From the cell containing the given text, extract its center point as [X, Y] coordinate. 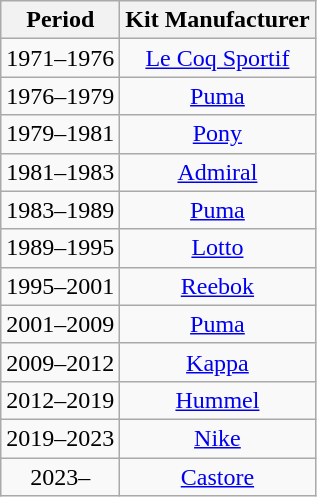
2019–2023 [60, 438]
Le Coq Sportif [218, 58]
Kit Manufacturer [218, 20]
2001–2009 [60, 324]
1989–1995 [60, 248]
Period [60, 20]
Admiral [218, 172]
Lotto [218, 248]
2009–2012 [60, 362]
1976–1979 [60, 96]
Kappa [218, 362]
1971–1976 [60, 58]
1983–1989 [60, 210]
1979–1981 [60, 134]
Pony [218, 134]
Castore [218, 477]
Reebok [218, 286]
2023– [60, 477]
1995–2001 [60, 286]
1981–1983 [60, 172]
Hummel [218, 400]
2012–2019 [60, 400]
Nike [218, 438]
